Search for the cell housing the specified text and yield its [x, y] center coordinate. 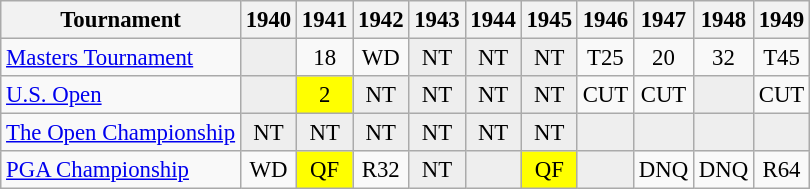
R64 [781, 170]
T45 [781, 58]
PGA Championship [121, 170]
32 [723, 58]
1940 [268, 20]
Tournament [121, 20]
U.S. Open [121, 95]
R32 [381, 170]
20 [663, 58]
1944 [493, 20]
1949 [781, 20]
1948 [723, 20]
T25 [605, 58]
1941 [325, 20]
18 [325, 58]
1945 [549, 20]
1947 [663, 20]
1943 [437, 20]
1942 [381, 20]
The Open Championship [121, 133]
2 [325, 95]
Masters Tournament [121, 58]
1946 [605, 20]
